Pinpoint the cell where the given text exists, returning its (X, Y) midpoint coordinate. 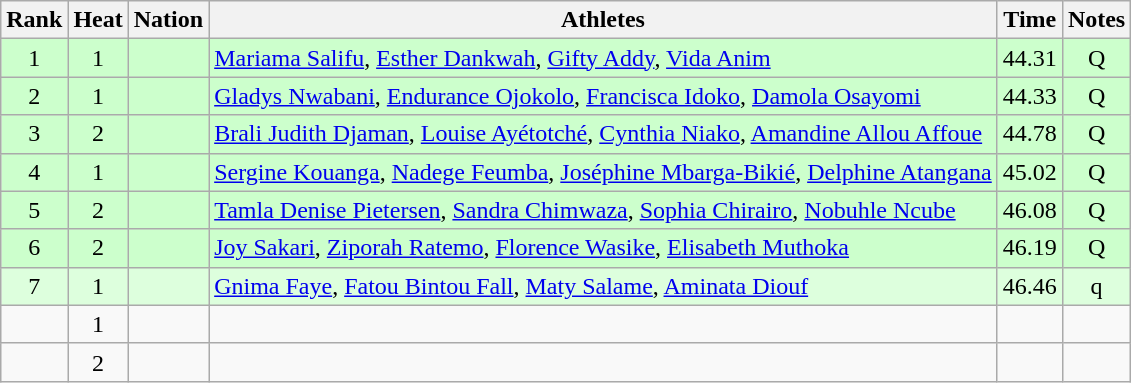
7 (34, 286)
46.08 (1030, 210)
Nation (168, 20)
44.33 (1030, 96)
4 (34, 172)
5 (34, 210)
Sergine Kouanga, Nadege Feumba, Joséphine Mbarga-Bikié, Delphine Atangana (604, 172)
Heat (98, 20)
Time (1030, 20)
44.31 (1030, 58)
3 (34, 134)
Rank (34, 20)
Brali Judith Djaman, Louise Ayétotché, Cynthia Niako, Amandine Allou Affoue (604, 134)
Gladys Nwabani, Endurance Ojokolo, Francisca Idoko, Damola Osayomi (604, 96)
Joy Sakari, Ziporah Ratemo, Florence Wasike, Elisabeth Muthoka (604, 248)
46.46 (1030, 286)
Athletes (604, 20)
46.19 (1030, 248)
Mariama Salifu, Esther Dankwah, Gifty Addy, Vida Anim (604, 58)
45.02 (1030, 172)
Gnima Faye, Fatou Bintou Fall, Maty Salame, Aminata Diouf (604, 286)
Tamla Denise Pietersen, Sandra Chimwaza, Sophia Chirairo, Nobuhle Ncube (604, 210)
Notes (1096, 20)
6 (34, 248)
q (1096, 286)
44.78 (1030, 134)
